Find where the given text appears and provide that cell's center as (x, y) coordinate. 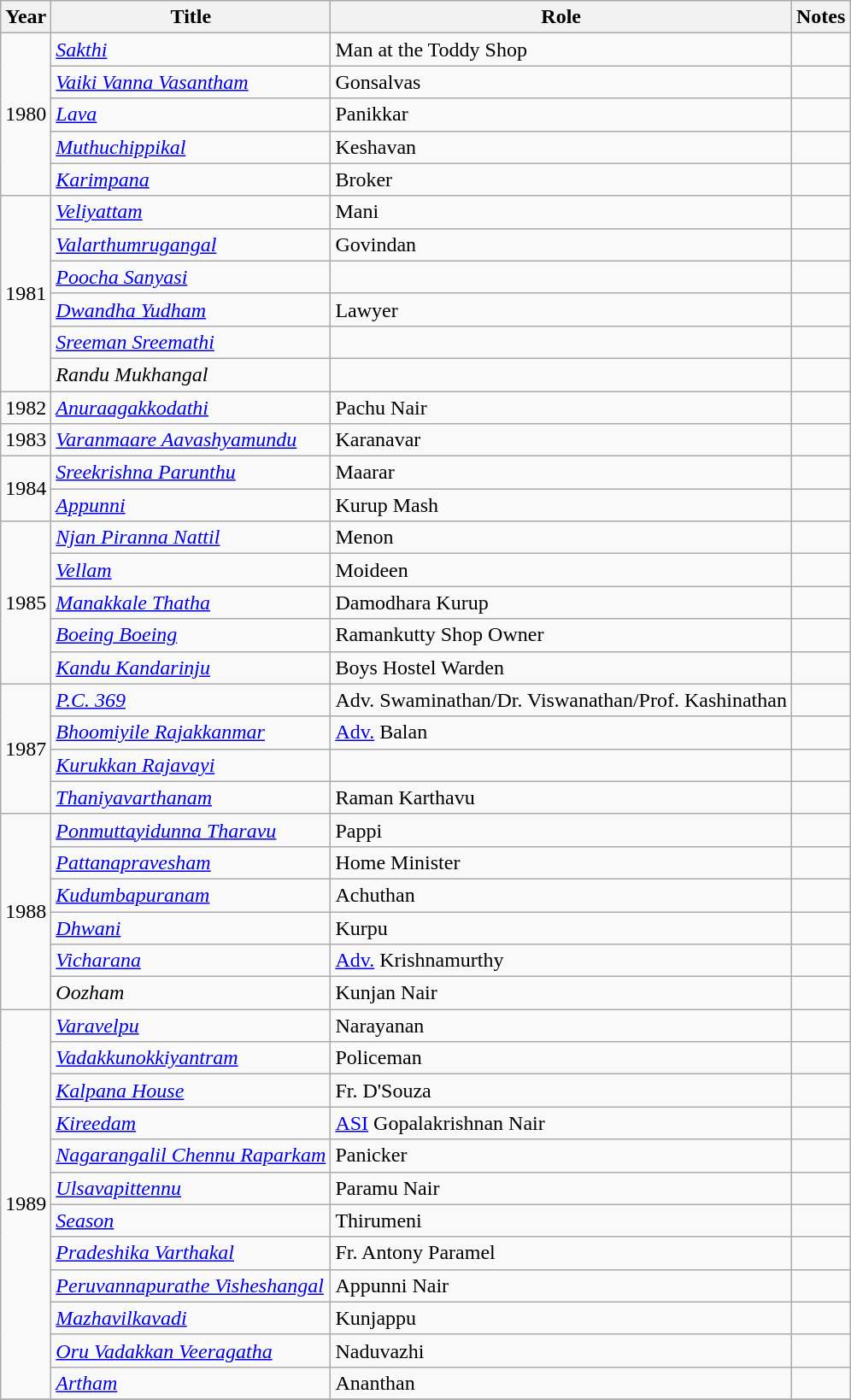
Fr. D'Souza (561, 1091)
Kurup Mash (561, 505)
Kudumbapuranam (191, 895)
Anuraagakkodathi (191, 408)
Raman Karthavu (561, 797)
Njan Piranna Nattil (191, 538)
1984 (26, 489)
Maarar (561, 473)
Artham (191, 1383)
Naduvazhi (561, 1350)
Ulsavapittennu (191, 1188)
Valarthumrugangal (191, 244)
Kurpu (561, 927)
Manakkale Thatha (191, 603)
Broker (561, 179)
Narayanan (561, 1026)
Varanmaare Aavashyamundu (191, 440)
Gonsalvas (561, 82)
Bhoomiyile Rajakkanmar (191, 732)
Mazhavilkavadi (191, 1318)
Adv. Swaminathan/Dr. Viswanathan/Prof. Kashinathan (561, 700)
Muthuchippikal (191, 147)
Thaniyavarthanam (191, 797)
Boys Hostel Warden (561, 668)
1980 (26, 115)
Peruvannapurathe Visheshangal (191, 1285)
Kunjappu (561, 1318)
1983 (26, 440)
Vellam (191, 570)
Dwandha Yudham (191, 309)
Damodhara Kurup (561, 603)
Randu Mukhangal (191, 374)
Role (561, 17)
Moideen (561, 570)
Lava (191, 115)
Pachu Nair (561, 408)
Menon (561, 538)
Veliyattam (191, 212)
Kireedam (191, 1123)
Ananthan (561, 1383)
Policeman (561, 1058)
ASI Gopalakrishnan Nair (561, 1123)
Karanavar (561, 440)
Paramu Nair (561, 1188)
Year (26, 17)
Pattanapravesham (191, 862)
Ramankutty Shop Owner (561, 635)
Sreekrishna Parunthu (191, 473)
Season (191, 1221)
Thirumeni (561, 1221)
Keshavan (561, 147)
1982 (26, 408)
Kurukkan Rajavayi (191, 765)
1988 (26, 911)
Kandu Kandarinju (191, 668)
Vicharana (191, 961)
Home Minister (561, 862)
1985 (26, 603)
Adv. Krishnamurthy (561, 961)
Achuthan (561, 895)
Dhwani (191, 927)
Panicker (561, 1156)
Appunni (191, 505)
Vaiki Vanna Vasantham (191, 82)
Appunni Nair (561, 1285)
1989 (26, 1205)
1981 (26, 293)
Oru Vadakkan Veeragatha (191, 1350)
P.C. 369 (191, 700)
Oozham (191, 993)
Vadakkunokkiyantram (191, 1058)
Fr. Antony Paramel (561, 1253)
Ponmuttayidunna Tharavu (191, 830)
Panikkar (561, 115)
Mani (561, 212)
Karimpana (191, 179)
1987 (26, 749)
Varavelpu (191, 1026)
Adv. Balan (561, 732)
Sakthi (191, 50)
Poocha Sanyasi (191, 277)
Notes (820, 17)
Boeing Boeing (191, 635)
Sreeman Sreemathi (191, 342)
Kalpana House (191, 1091)
Pradeshika Varthakal (191, 1253)
Govindan (561, 244)
Kunjan Nair (561, 993)
Lawyer (561, 309)
Pappi (561, 830)
Nagarangalil Chennu Raparkam (191, 1156)
Title (191, 17)
Man at the Toddy Shop (561, 50)
